Scan for the cell matching the given text and deliver its [X, Y] coordinate at center. 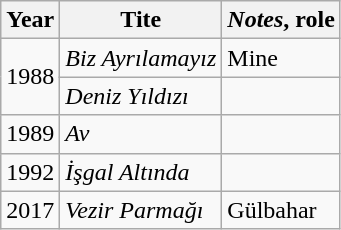
Gülbahar [282, 210]
1988 [30, 77]
Deniz Yıldızı [141, 96]
Mine [282, 58]
Av [141, 134]
Biz Ayrılamayız [141, 58]
Tite [141, 20]
Year [30, 20]
Notes, role [282, 20]
İşgal Altında [141, 172]
1989 [30, 134]
Vezir Parmağı [141, 210]
1992 [30, 172]
2017 [30, 210]
